Capture the cell that displays the provided text and extract its [X, Y] central coordinate. 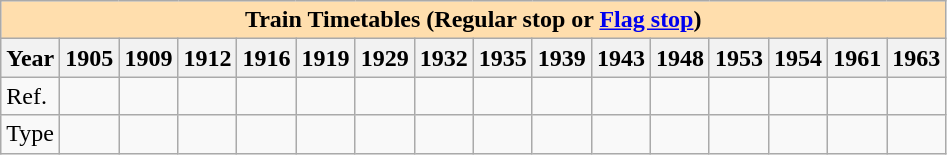
1932 [444, 58]
Ref. [30, 96]
Year [30, 58]
1943 [620, 58]
1963 [916, 58]
1916 [266, 58]
1935 [502, 58]
1961 [858, 58]
1919 [326, 58]
1939 [562, 58]
1912 [208, 58]
1929 [384, 58]
1953 [738, 58]
1909 [148, 58]
1954 [798, 58]
Train Timetables (Regular stop or Flag stop) [474, 20]
1905 [90, 58]
1948 [680, 58]
Type [30, 134]
